Extract the [X, Y] coordinate from the center of the cell holding the provided text.  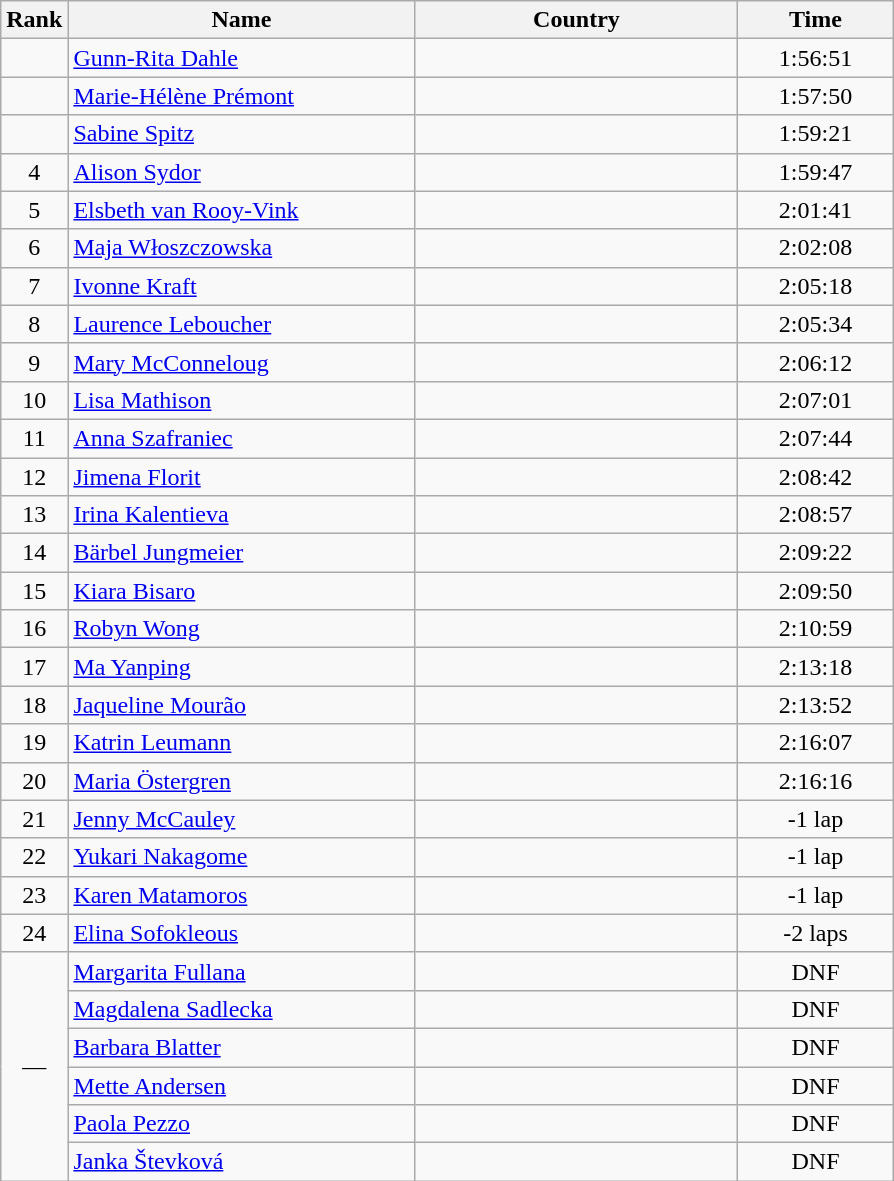
18 [34, 705]
Yukari Nakagome [242, 857]
Name [242, 20]
24 [34, 933]
2:16:07 [816, 743]
Irina Kalentieva [242, 515]
Margarita Fullana [242, 971]
-2 laps [816, 933]
1:59:47 [816, 172]
Lisa Mathison [242, 400]
19 [34, 743]
2:09:22 [816, 553]
4 [34, 172]
Marie-Hélène Prémont [242, 96]
Mary McConneloug [242, 362]
1:56:51 [816, 58]
Janka Števková [242, 1162]
2:13:52 [816, 705]
Ivonne Kraft [242, 286]
Karen Matamoros [242, 895]
23 [34, 895]
1:57:50 [816, 96]
Jimena Florit [242, 477]
21 [34, 819]
Alison Sydor [242, 172]
Anna Szafraniec [242, 438]
Bärbel Jungmeier [242, 553]
Magdalena Sadlecka [242, 1009]
20 [34, 781]
2:10:59 [816, 629]
2:02:08 [816, 248]
2:01:41 [816, 210]
17 [34, 667]
15 [34, 591]
11 [34, 438]
22 [34, 857]
2:13:18 [816, 667]
16 [34, 629]
6 [34, 248]
13 [34, 515]
Robyn Wong [242, 629]
1:59:21 [816, 134]
Katrin Leumann [242, 743]
— [34, 1066]
Paola Pezzo [242, 1124]
2:07:01 [816, 400]
14 [34, 553]
Maja Włoszczowska [242, 248]
Mette Andersen [242, 1085]
7 [34, 286]
Elsbeth van Rooy-Vink [242, 210]
9 [34, 362]
Maria Östergren [242, 781]
2:16:16 [816, 781]
12 [34, 477]
2:08:42 [816, 477]
Ma Yanping [242, 667]
Country [576, 20]
2:08:57 [816, 515]
2:09:50 [816, 591]
Jaqueline Mourão [242, 705]
2:07:44 [816, 438]
Gunn-Rita Dahle [242, 58]
Time [816, 20]
Rank [34, 20]
Laurence Leboucher [242, 324]
10 [34, 400]
2:05:18 [816, 286]
8 [34, 324]
2:06:12 [816, 362]
Elina Sofokleous [242, 933]
5 [34, 210]
Kiara Bisaro [242, 591]
Barbara Blatter [242, 1047]
2:05:34 [816, 324]
Jenny McCauley [242, 819]
Sabine Spitz [242, 134]
